For the text-containing cell, return its midpoint in (x, y) coordinate format. 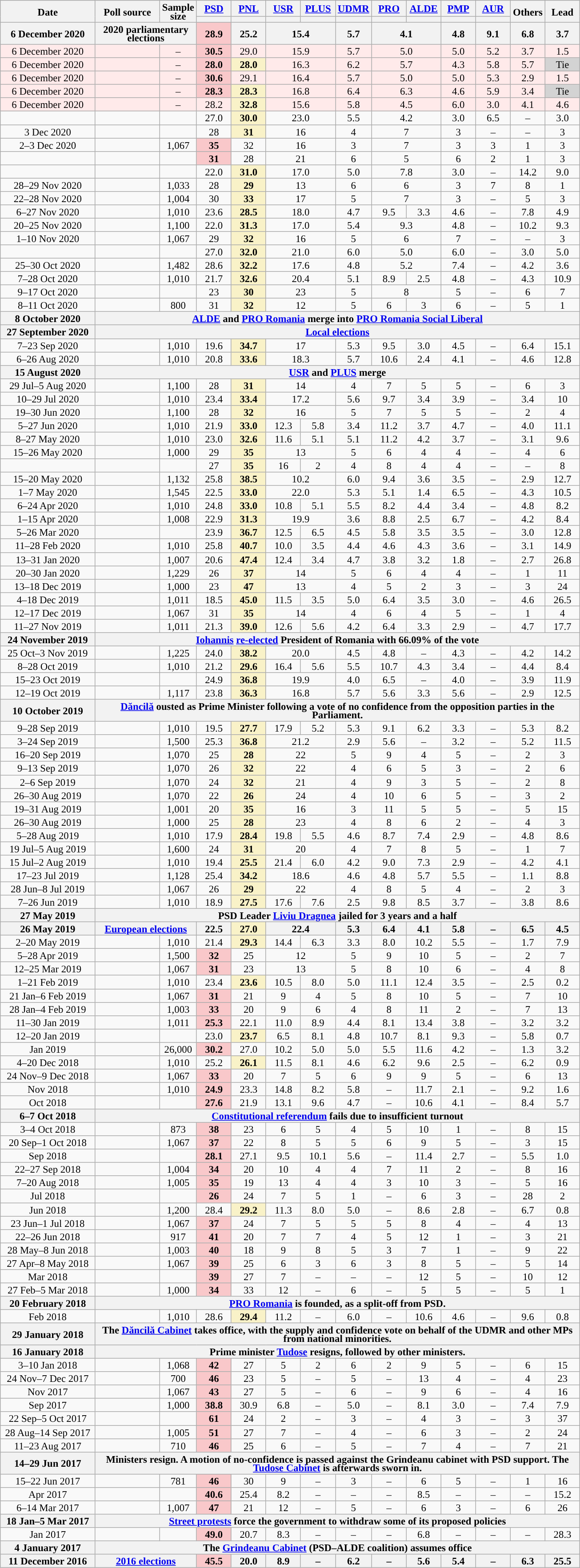
28 May–8 Jun 2018 (48, 1250)
25 Oct–3 Nov 2019 (48, 653)
5–28 Apr 2019 (48, 955)
11–30 Jan 2019 (48, 1022)
41 (214, 1236)
Ministers resign. A motion of no-confidence is passed against the Grindeanu cabinet with PSD support. The Tudose Cabinet is afterwards sworn in. (338, 1463)
Sample size (178, 12)
873 (178, 1129)
5–26 Mar 2020 (48, 533)
Prime minister Tudose resigns, followed by other ministers. (338, 1352)
2020 parliamentary elections (146, 34)
36.3 (248, 693)
4–18 Dec 2019 (48, 599)
10 October 2019 (48, 711)
18 Jan–5 Mar 2017 (48, 1521)
31.0 (248, 171)
9.7 (389, 399)
34.7 (248, 345)
Nov 2018 (48, 1089)
19.8 (283, 835)
10.0 (283, 546)
11 December 2016 (48, 1561)
49.0 (214, 1534)
1,128 (178, 875)
1,001 (178, 808)
17.7 (563, 626)
26.5 (563, 599)
16.3 (300, 64)
Jan 2017 (48, 1534)
27.1 (248, 1156)
33.4 (248, 399)
12.7 (563, 479)
800 (178, 305)
1.3 (528, 1049)
1.8 (458, 559)
1,200 (178, 1210)
PNL (248, 9)
20–30 Jan 2020 (48, 573)
9–28 Sep 2019 (48, 728)
42 (214, 1365)
8–27 May 2020 (48, 439)
1,600 (178, 848)
30.5 (214, 51)
23.3 (248, 1089)
15.9 (300, 51)
7–23 Sep 2020 (48, 345)
28 Jan–4 Feb 2019 (48, 1009)
27.5 (248, 902)
Apr 2017 (48, 1494)
61 (214, 1419)
3–10 Jan 2018 (48, 1365)
19 (248, 1183)
1–15 Apr 2020 (48, 519)
12.6 (283, 626)
27 Feb–5 Mar 2018 (48, 1289)
3 Dec 2020 (48, 131)
6–27 Nov 2020 (48, 211)
11.9 (563, 680)
15 Jul–2 Aug 2019 (48, 862)
23.7 (248, 1035)
11.4 (424, 1156)
18.3 (300, 358)
19–31 Aug 2019 (48, 808)
1,229 (178, 573)
32.0 (248, 252)
17–23 Jul 2019 (48, 875)
UDMR (354, 9)
20 Sep–1 Oct 2018 (48, 1142)
34.2 (248, 875)
Jan 2019 (48, 1049)
20.6 (214, 559)
40.7 (248, 546)
11.7 (424, 1089)
15.4 (300, 34)
45.0 (248, 599)
1,482 (178, 265)
1,008 (178, 519)
11.0 (283, 1022)
36.7 (248, 533)
PRO Romania is founded, as a split-off from PSD. (338, 1303)
14–29 Jun 2017 (48, 1463)
27.7 (248, 728)
18 (248, 1250)
781 (178, 1480)
26.8 (563, 559)
6–14 Mar 2017 (48, 1508)
15.1 (563, 345)
25–30 Oct 2020 (48, 265)
1,225 (178, 653)
27 Apr–8 May 2018 (48, 1263)
USR and PLUS merge (338, 372)
16–20 Sep 2019 (48, 755)
Oct 2018 (48, 1102)
19.5 (214, 728)
The Dăncilă Cabinet takes office, with the supply and confidence vote on behalf of the UDMR and other MPs from national minorities. (338, 1334)
18.6 (300, 875)
24 Nov–7 Dec 2017 (48, 1378)
38.8 (214, 1405)
22.9 (214, 519)
Constitutional referendum fails due to insufficient turnout (338, 1116)
2–6 Sep 2019 (48, 782)
23 Jun–1 Jul 2018 (48, 1223)
ALDE (424, 9)
15 August 2020 (48, 372)
29.6 (248, 666)
11–28 Feb 2020 (48, 546)
21.7 (214, 279)
22.4 (300, 929)
AUR (493, 9)
20.7 (248, 1534)
5.9 (493, 91)
15–26 May 2020 (48, 452)
0.7 (563, 1035)
15.6 (300, 104)
Dăncilă ousted as Prime Minister following a vote of no confidence from the opposition parties in the Parliament. (338, 711)
2.4 (424, 358)
16 January 2018 (48, 1352)
20 February 2018 (48, 1303)
Jun 2018 (48, 1210)
29 Jul–5 Aug 2020 (48, 385)
28 Aug–14 Sep 2017 (48, 1432)
15–22 Jun 2017 (48, 1480)
European elections (146, 929)
1–21 Feb 2019 (48, 982)
12.3 (283, 426)
45.5 (214, 1561)
23.9 (214, 533)
43 (214, 1392)
12–19 Oct 2019 (48, 693)
1.4 (424, 492)
24 Nov–9 Dec 2018 (48, 1076)
20.8 (214, 358)
2.1 (458, 1089)
11–23 Aug 2017 (48, 1445)
Sep 2017 (48, 1405)
22.1 (248, 1022)
2–20 May 2019 (48, 942)
26 May 2019 (48, 929)
12–17 Dec 2019 (48, 613)
19.4 (214, 862)
11.3 (283, 1210)
13–18 Dec 2019 (48, 586)
7.6 (318, 902)
19–30 Jun 2020 (48, 412)
18.9 (214, 902)
32.8 (248, 104)
26.1 (248, 1063)
7–20 Aug 2018 (48, 1183)
22–27 Sep 2018 (48, 1169)
29 January 2018 (48, 1334)
29.0 (248, 51)
38 (214, 1129)
12–20 Jan 2019 (48, 1035)
20.4 (300, 279)
PSD (214, 9)
17.2 (300, 399)
15–20 May 2020 (48, 479)
4 January 2017 (48, 1548)
Others (528, 12)
8–28 Oct 2019 (48, 666)
30.6 (214, 78)
27 September 2020 (48, 332)
7–26 Jun 2019 (48, 902)
1,117 (178, 693)
15–23 Oct 2019 (48, 680)
PMP (458, 9)
1,033 (178, 185)
33.6 (248, 358)
Jul 2018 (48, 1196)
1.6 (563, 1089)
28 Jun–8 Jul 2019 (48, 888)
40.6 (214, 1494)
Sep 2018 (48, 1156)
10.8 (283, 505)
PRO (389, 9)
1–7 May 2020 (48, 492)
Iohannis re-elected President of Romania with 66.09% of the vote (338, 639)
2–3 Dec 2020 (48, 145)
Poll source (128, 12)
917 (178, 1236)
6–24 Apr 2020 (48, 505)
8.7 (389, 835)
22–28 Nov 2020 (48, 198)
29.4 (248, 1316)
14.8 (283, 1089)
28.5 (248, 211)
26,000 (178, 1049)
8 October 2020 (48, 318)
27.6 (214, 1102)
19 Jul–5 Aug 2019 (48, 848)
1,068 (178, 1365)
Local elections (338, 332)
30.9 (248, 1405)
29.2 (248, 1210)
13–31 Jan 2020 (48, 559)
6–7 Oct 2018 (48, 1116)
14.9 (563, 546)
20–25 Nov 2020 (48, 225)
21.3 (214, 626)
28–29 Nov 2020 (48, 185)
24.0 (214, 653)
21.0 (300, 252)
3–4 Oct 2018 (48, 1129)
14.4 (283, 942)
51 (214, 1432)
12–25 Mar 2019 (48, 969)
24 November 2019 (48, 639)
4–20 Dec 2018 (48, 1063)
9.2 (528, 1089)
Street protests force the government to withdraw some of its proposed policies (338, 1521)
Feb 2018 (48, 1316)
32.2 (248, 265)
1–10 Nov 2020 (48, 238)
38.5 (248, 479)
13.1 (283, 1102)
700 (178, 1378)
9–17 Oct 2020 (48, 292)
9.8 (389, 902)
38.2 (248, 653)
27 May 2019 (48, 915)
1.0 (563, 1156)
7.3 (424, 862)
18.5 (214, 599)
The Grindeanu Cabinet (PSD–ALDE coalition) assumes office (338, 1548)
30.2 (214, 1049)
9–13 Sep 2019 (48, 768)
Nov 2017 (48, 1392)
1,545 (178, 492)
30.0 (248, 118)
ALDE and PRO Romania merge into PRO Romania Social Liberal (338, 318)
710 (178, 1445)
Date (48, 12)
10.9 (563, 279)
Mar 2018 (48, 1276)
8.3 (283, 1534)
15.2 (563, 1494)
1.1 (528, 875)
22 Sep–5 Oct 2017 (48, 1419)
18.0 (300, 211)
28.1 (214, 1156)
2.8 (458, 1210)
24.8 (214, 505)
10.1 (318, 1156)
3–24 Sep 2019 (48, 741)
0.9 (563, 1063)
39.0 (248, 626)
19.6 (214, 345)
5–27 Jun 2020 (48, 426)
23.8 (214, 693)
47.4 (248, 559)
21 Jan–6 Feb 2019 (48, 995)
PLUS (318, 9)
28.2 (214, 104)
22–26 Jun 2018 (48, 1236)
28.9 (214, 34)
USR (283, 9)
29.1 (248, 78)
7–28 Oct 2020 (48, 279)
40 (214, 1250)
10–29 Jul 2020 (48, 399)
13.4 (424, 1022)
PSD Leader Liviu Dragnea jailed for 3 years and a half (338, 915)
11–27 Nov 2019 (48, 626)
6–26 Aug 2020 (48, 358)
29.3 (248, 942)
1,132 (178, 479)
Lead (563, 12)
1.7 (528, 942)
4.9 (563, 211)
5–28 Aug 2019 (48, 835)
2016 elections (146, 1561)
0.2 (563, 982)
9.4 (389, 479)
8–11 Oct 2020 (48, 305)
